Capture the cell that displays the provided text and extract its [x, y] central coordinate. 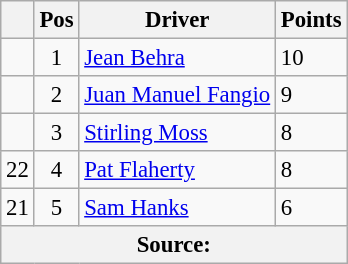
Pat Flaherty [178, 170]
Sam Hanks [178, 208]
22 [18, 170]
Juan Manuel Fangio [178, 95]
6 [312, 208]
9 [312, 95]
2 [56, 95]
21 [18, 208]
4 [56, 170]
10 [312, 58]
3 [56, 133]
Source: [174, 245]
Stirling Moss [178, 133]
Points [312, 20]
Driver [178, 20]
1 [56, 58]
Jean Behra [178, 58]
Pos [56, 20]
5 [56, 208]
